For the text-containing cell, return its midpoint in [x, y] coordinate format. 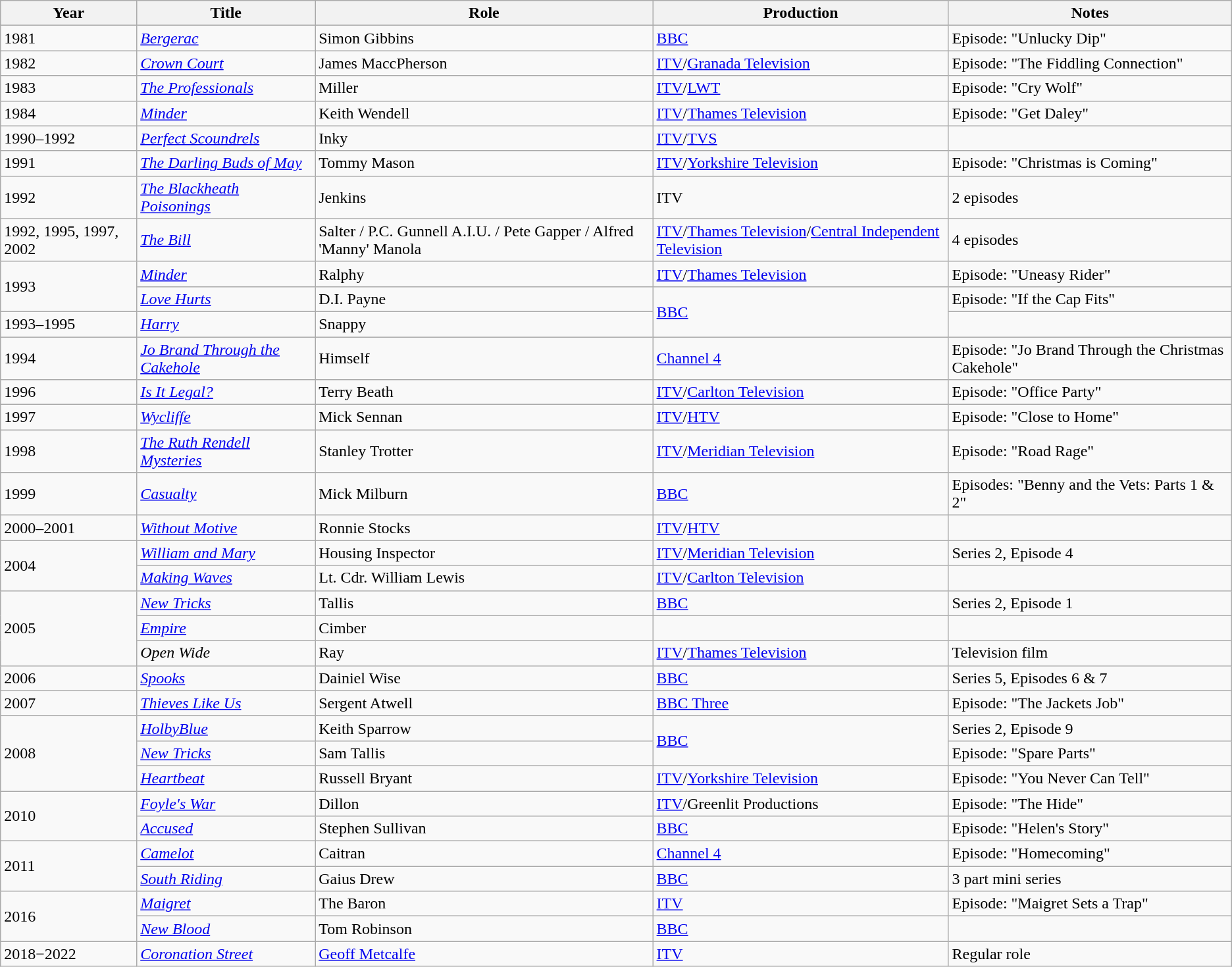
Foyle's War [226, 804]
Himself [484, 358]
Episode: "The Hide" [1090, 804]
Ronnie Stocks [484, 528]
Casualty [226, 494]
Episode: "Spare Parts" [1090, 753]
Mick Milburn [484, 494]
1992 [68, 197]
Coronation Street [226, 954]
2006 [68, 678]
Accused [226, 829]
Keith Wendell [484, 113]
1982 [68, 63]
Heartbeat [226, 778]
HolbyBlue [226, 728]
ITV/Thames Television/Central Independent Television [800, 240]
The Baron [484, 904]
2008 [68, 753]
Sergent Atwell [484, 703]
William and Mary [226, 553]
The Bill [226, 240]
Love Hurts [226, 299]
Role [484, 13]
The Professionals [226, 88]
Spooks [226, 678]
Keith Sparrow [484, 728]
Gaius Drew [484, 879]
ITV/TVS [800, 138]
Episode: "You Never Can Tell" [1090, 778]
2007 [68, 703]
Terry Beath [484, 392]
The Darling Buds of May [226, 163]
Episode: "If the Cap Fits" [1090, 299]
Episode: "Unlucky Dip" [1090, 38]
Episode: "Homecoming" [1090, 854]
Making Waves [226, 578]
Year [68, 13]
Miller [484, 88]
Caitran [484, 854]
1984 [68, 113]
Series 2, Episode 1 [1090, 603]
Series 2, Episode 4 [1090, 553]
2016 [68, 916]
The Ruth Rendell Mysteries [226, 452]
1983 [68, 88]
Bergerac [226, 38]
Ray [484, 653]
Episode: "Road Rage" [1090, 452]
D.I. Payne [484, 299]
Simon Gibbins [484, 38]
Television film [1090, 653]
1990–1992 [68, 138]
Episode: "Christmas is Coming" [1090, 163]
Russell Bryant [484, 778]
Stanley Trotter [484, 452]
2004 [68, 565]
Ralphy [484, 274]
ITV/LWT [800, 88]
2011 [68, 866]
2005 [68, 628]
Dillon [484, 804]
1998 [68, 452]
Series 2, Episode 9 [1090, 728]
Perfect Scoundrels [226, 138]
South Riding [226, 879]
2000–2001 [68, 528]
ITV/Greenlit Productions [800, 804]
Harry [226, 324]
Wycliffe [226, 417]
Episode: "Close to Home" [1090, 417]
Open Wide [226, 653]
Episode: "Jo Brand Through the Christmas Cakehole" [1090, 358]
2 episodes [1090, 197]
Episode: "Helen's Story" [1090, 829]
Notes [1090, 13]
Episodes: "Benny and the Vets: Parts 1 & 2" [1090, 494]
1981 [68, 38]
1993 [68, 286]
ITV/Granada Television [800, 63]
Episode: "Cry Wolf" [1090, 88]
1996 [68, 392]
BBC Three [800, 703]
James MaccPherson [484, 63]
Regular role [1090, 954]
4 episodes [1090, 240]
Episode: "The Jackets Job" [1090, 703]
Cimber [484, 628]
Title [226, 13]
Episode: "Get Daley" [1090, 113]
Tommy Mason [484, 163]
Snappy [484, 324]
Lt. Cdr. William Lewis [484, 578]
1992, 1995, 1997, 2002 [68, 240]
Maigret [226, 904]
Stephen Sullivan [484, 829]
1994 [68, 358]
Dainiel Wise [484, 678]
1991 [68, 163]
New Blood [226, 929]
Crown Court [226, 63]
Tallis [484, 603]
Mick Sennan [484, 417]
Series 5, Episodes 6 & 7 [1090, 678]
Sam Tallis [484, 753]
Is It Legal? [226, 392]
Without Motive [226, 528]
1999 [68, 494]
Production [800, 13]
The Blackheath Poisonings [226, 197]
Camelot [226, 854]
Thieves Like Us [226, 703]
1997 [68, 417]
2010 [68, 816]
Episode: "The Fiddling Connection" [1090, 63]
3 part mini series [1090, 879]
Episode: "Uneasy Rider" [1090, 274]
Housing Inspector [484, 553]
1993–1995 [68, 324]
2018−2022 [68, 954]
Episode: "Maigret Sets a Trap" [1090, 904]
Salter / P.C. Gunnell A.I.U. / Pete Gapper / Alfred 'Manny' Manola [484, 240]
Geoff Metcalfe [484, 954]
Tom Robinson [484, 929]
Episode: "Office Party" [1090, 392]
Jo Brand Through the Cakehole [226, 358]
Empire [226, 628]
Inky [484, 138]
Jenkins [484, 197]
